Return the (X, Y) coordinate for the center point of the cell that contains the specified text.  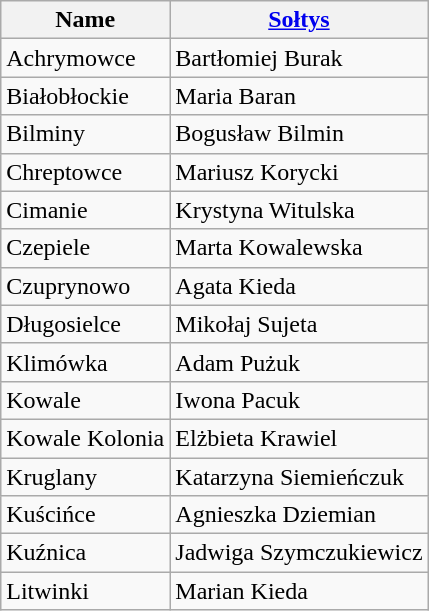
Iwona Pacuk (299, 400)
Bogusław Bilmin (299, 134)
Jadwiga Szymczukiewicz (299, 553)
Sołtys (299, 20)
Czepiele (86, 248)
Kruglany (86, 477)
Mariusz Korycki (299, 172)
Agnieszka Dziemian (299, 515)
Mikołaj Sujeta (299, 324)
Name (86, 20)
Cimanie (86, 210)
Marian Kieda (299, 591)
Adam Pużuk (299, 362)
Kuścińce (86, 515)
Długosielce (86, 324)
Klimówka (86, 362)
Białobłockie (86, 96)
Chreptowce (86, 172)
Bilminy (86, 134)
Elżbieta Krawiel (299, 438)
Kuźnica (86, 553)
Kowale (86, 400)
Katarzyna Siemieńczuk (299, 477)
Maria Baran (299, 96)
Agata Kieda (299, 286)
Bartłomiej Burak (299, 58)
Czuprynowo (86, 286)
Krystyna Witulska (299, 210)
Kowale Kolonia (86, 438)
Marta Kowalewska (299, 248)
Achrymowce (86, 58)
Litwinki (86, 591)
